Scan for the cell matching the given text and deliver its [x, y] coordinate at center. 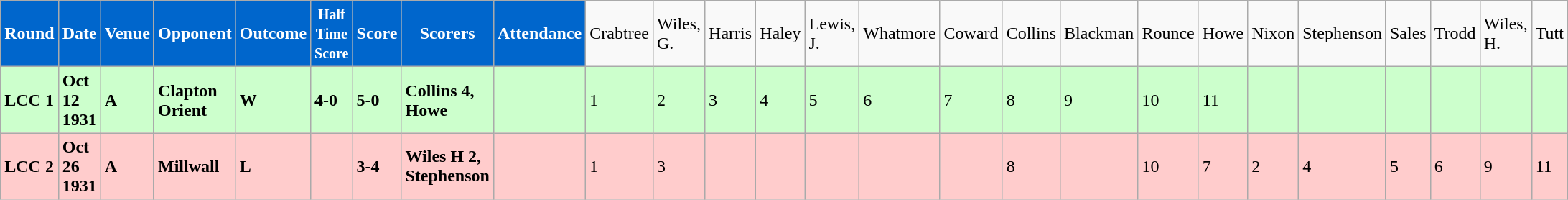
Opponent [195, 34]
Date [79, 34]
Lewis, J. [832, 34]
Oct 12 1931 [79, 100]
Collins [1031, 34]
Wiles, H. [1506, 34]
5-0 [377, 100]
Attendance [539, 34]
Round [29, 34]
4-0 [332, 100]
Collins 4, Howe [447, 100]
Crabtree [620, 34]
Wiles H 2, Stephenson [447, 166]
W [273, 100]
Wiles, G. [678, 34]
Blackman [1099, 34]
LCC 1 [29, 100]
Haley [780, 34]
Venue [127, 34]
Sales [1408, 34]
3-4 [377, 166]
L [273, 166]
Harris [731, 34]
Nixon [1274, 34]
Coward [971, 34]
Score [377, 34]
Oct 26 1931 [79, 166]
Rounce [1168, 34]
Howe [1223, 34]
Whatmore [900, 34]
Stephenson [1343, 34]
Outcome [273, 34]
Half Time Score [332, 34]
LCC 2 [29, 166]
Tutt [1549, 34]
Millwall [195, 166]
Trodd [1455, 34]
Clapton Orient [195, 100]
Scorers [447, 34]
